Provide the [x, y] coordinate of the cell's center where the given text is located.  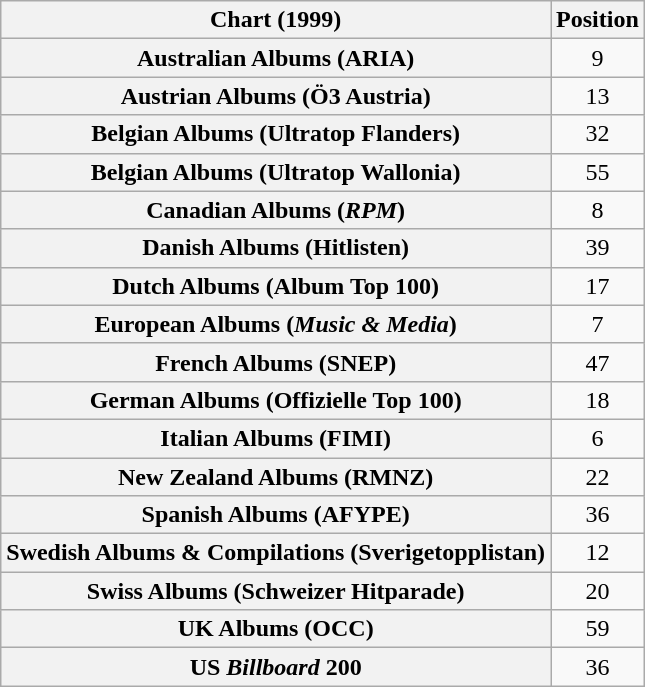
Belgian Albums (Ultratop Flanders) [276, 134]
Position [598, 20]
Swedish Albums & Compilations (Sverigetopplistan) [276, 553]
20 [598, 591]
French Albums (SNEP) [276, 362]
32 [598, 134]
6 [598, 438]
Spanish Albums (AFYPE) [276, 515]
Belgian Albums (Ultratop Wallonia) [276, 172]
UK Albums (OCC) [276, 629]
Canadian Albums (RPM) [276, 210]
European Albums (Music & Media) [276, 324]
Australian Albums (ARIA) [276, 58]
13 [598, 96]
Chart (1999) [276, 20]
Swiss Albums (Schweizer Hitparade) [276, 591]
Italian Albums (FIMI) [276, 438]
8 [598, 210]
22 [598, 477]
Dutch Albums (Album Top 100) [276, 286]
US Billboard 200 [276, 667]
Danish Albums (Hitlisten) [276, 248]
German Albums (Offizielle Top 100) [276, 400]
18 [598, 400]
55 [598, 172]
39 [598, 248]
12 [598, 553]
47 [598, 362]
New Zealand Albums (RMNZ) [276, 477]
59 [598, 629]
7 [598, 324]
9 [598, 58]
Austrian Albums (Ö3 Austria) [276, 96]
17 [598, 286]
